Capture the cell that displays the provided text and extract its (X, Y) central coordinate. 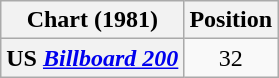
Position (231, 20)
US Billboard 200 (92, 58)
32 (231, 58)
Chart (1981) (92, 20)
